Identify which cell holds the provided text, then report its [X, Y] central coordinate. 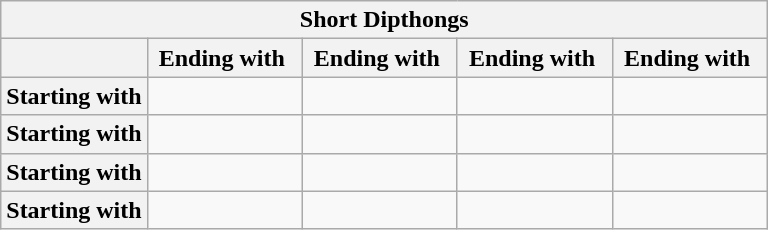
Short Dipthongs [384, 20]
